Return the [x, y] coordinate for the center point of the cell that contains the specified text.  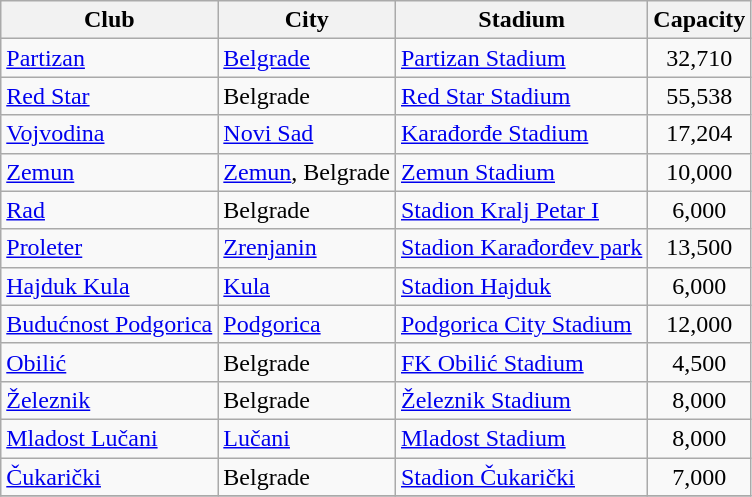
Čukarički [110, 477]
Mladost Stadium [521, 438]
Stadion Hajduk [521, 286]
Obilić [110, 362]
Stadion Karađorđev park [521, 248]
Podgorica [307, 324]
Lučani [307, 438]
55,538 [700, 96]
13,500 [700, 248]
Stadion Čukarički [521, 477]
Partizan [110, 58]
City [307, 20]
Partizan Stadium [521, 58]
Železnik Stadium [521, 400]
Capacity [700, 20]
Vojvodina [110, 134]
10,000 [700, 172]
12,000 [700, 324]
Kula [307, 286]
Zrenjanin [307, 248]
Club [110, 20]
4,500 [700, 362]
Karađorđe Stadium [521, 134]
Zemun [110, 172]
Red Star [110, 96]
Red Star Stadium [521, 96]
Rad [110, 210]
FK Obilić Stadium [521, 362]
Mladost Lučani [110, 438]
Stadion Kralj Petar I [521, 210]
Hajduk Kula [110, 286]
Proleter [110, 248]
Zemun Stadium [521, 172]
Novi Sad [307, 134]
Budućnost Podgorica [110, 324]
Stadium [521, 20]
32,710 [700, 58]
Podgorica City Stadium [521, 324]
Zemun, Belgrade [307, 172]
17,204 [700, 134]
7,000 [700, 477]
Železnik [110, 400]
